For the text-containing cell, return its midpoint in [x, y] coordinate format. 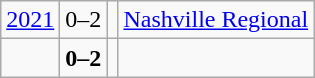
2021 [30, 20]
Nashville Regional [216, 20]
